From the cell containing the given text, extract its center point as (x, y) coordinate. 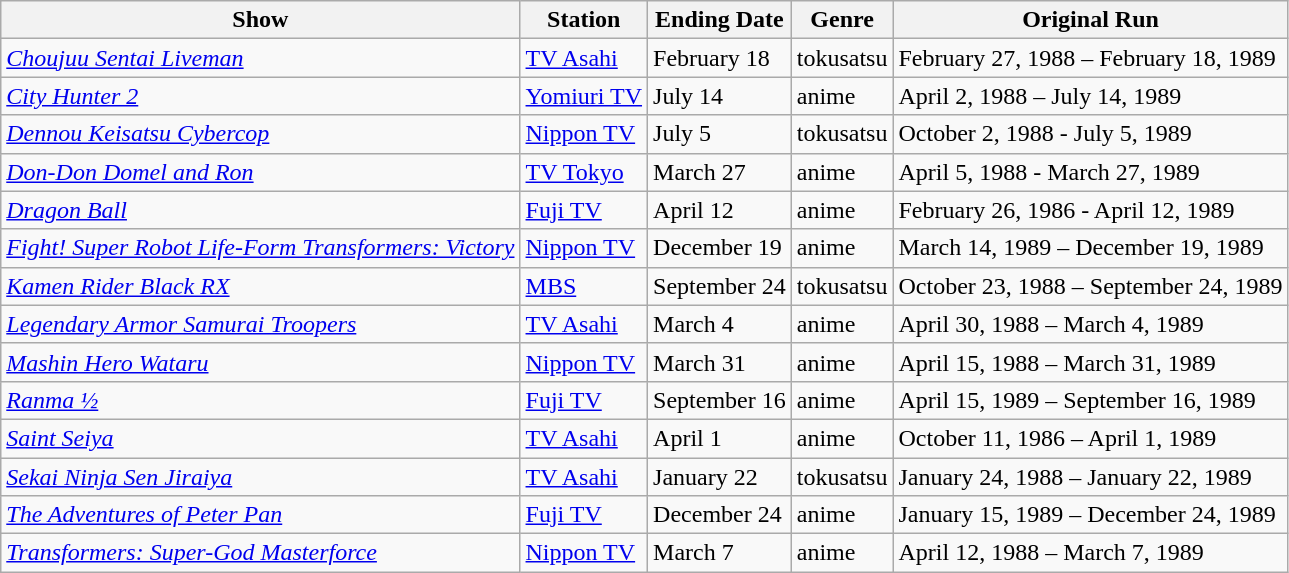
April 5, 1988 - March 27, 1989 (1090, 172)
Kamen Rider Black RX (260, 286)
Ranma ½ (260, 400)
Transformers: Super-God Masterforce (260, 553)
City Hunter 2 (260, 96)
Yomiuri TV (584, 96)
January 15, 1989 – December 24, 1989 (1090, 515)
Mashin Hero Wataru (260, 362)
March 4 (720, 324)
Station (584, 20)
Dragon Ball (260, 210)
Ending Date (720, 20)
Choujuu Sentai Liveman (260, 58)
The Adventures of Peter Pan (260, 515)
Sekai Ninja Sen Jiraiya (260, 477)
September 16 (720, 400)
Legendary Armor Samurai Troopers (260, 324)
January 22 (720, 477)
March 7 (720, 553)
February 27, 1988 – February 18, 1989 (1090, 58)
April 2, 1988 – July 14, 1989 (1090, 96)
September 24 (720, 286)
December 24 (720, 515)
March 27 (720, 172)
October 11, 1986 – April 1, 1989 (1090, 438)
April 12, 1988 – March 7, 1989 (1090, 553)
Saint Seiya (260, 438)
October 2, 1988 - July 5, 1989 (1090, 134)
TV Tokyo (584, 172)
July 14 (720, 96)
Fight! Super Robot Life-Form Transformers: Victory (260, 248)
Don-Don Domel and Ron (260, 172)
April 1 (720, 438)
April 12 (720, 210)
January 24, 1988 – January 22, 1989 (1090, 477)
April 15, 1989 – September 16, 1989 (1090, 400)
February 26, 1986 - April 12, 1989 (1090, 210)
March 14, 1989 – December 19, 1989 (1090, 248)
October 23, 1988 – September 24, 1989 (1090, 286)
Dennou Keisatsu Cybercop (260, 134)
Genre (842, 20)
December 19 (720, 248)
February 18 (720, 58)
April 30, 1988 – March 4, 1989 (1090, 324)
Show (260, 20)
Original Run (1090, 20)
July 5 (720, 134)
MBS (584, 286)
April 15, 1988 – March 31, 1989 (1090, 362)
March 31 (720, 362)
